Find where the given text appears and provide that cell's center as [x, y] coordinate. 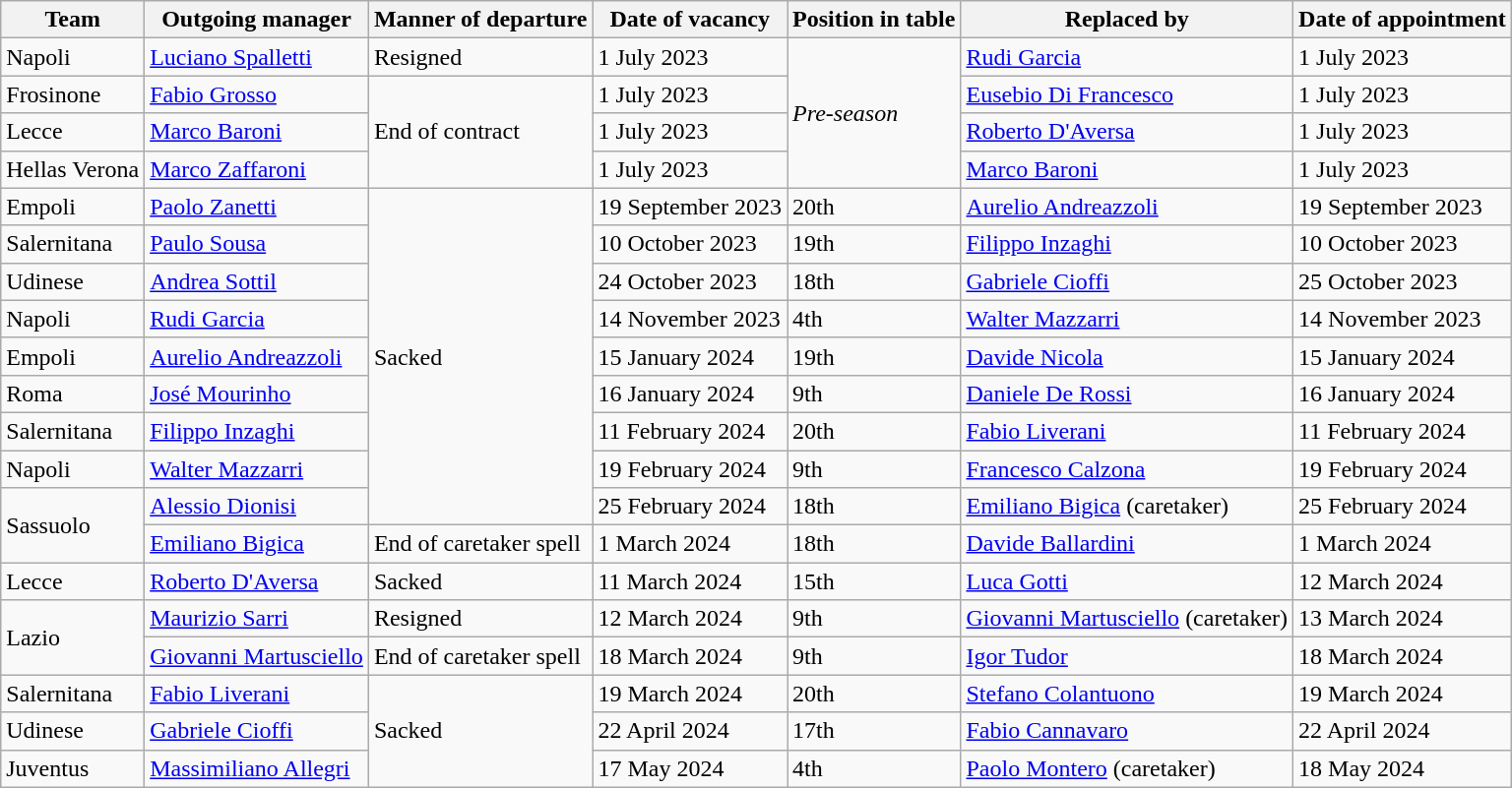
Giovanni Martusciello [257, 656]
Roma [73, 394]
Frosinone [73, 94]
Massimiliano Allegri [257, 768]
Luca Gotti [1127, 581]
Davide Ballardini [1127, 544]
Emiliano Bigica [257, 544]
Date of appointment [1403, 20]
11 March 2024 [690, 581]
Giovanni Martusciello (caretaker) [1127, 619]
Maurizio Sarri [257, 619]
Eusebio Di Francesco [1127, 94]
Manner of departure [480, 20]
25 October 2023 [1403, 281]
15th [874, 581]
18 May 2024 [1403, 768]
Paulo Sousa [257, 244]
Replaced by [1127, 20]
Igor Tudor [1127, 656]
Position in table [874, 20]
17 May 2024 [690, 768]
Hellas Verona [73, 169]
Lazio [73, 637]
Fabio Cannavaro [1127, 731]
Luciano Spalletti [257, 57]
Outgoing manager [257, 20]
End of contract [480, 132]
Paolo Zanetti [257, 207]
Andrea Sottil [257, 281]
Juventus [73, 768]
José Mourinho [257, 394]
17th [874, 731]
Davide Nicola [1127, 356]
Team [73, 20]
Fabio Grosso [257, 94]
Date of vacancy [690, 20]
13 March 2024 [1403, 619]
Sassuolo [73, 525]
Stefano Colantuono [1127, 694]
Alessio Dionisi [257, 507]
Daniele De Rossi [1127, 394]
24 October 2023 [690, 281]
Paolo Montero (caretaker) [1127, 768]
Marco Zaffaroni [257, 169]
Pre-season [874, 113]
Francesco Calzona [1127, 469]
Emiliano Bigica (caretaker) [1127, 507]
